Scan for the cell matching the given text and deliver its (x, y) coordinate at center. 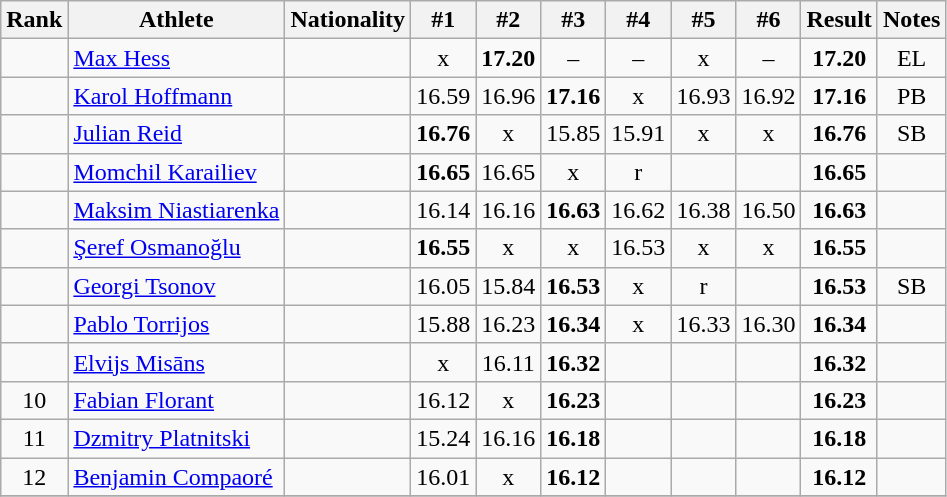
16.01 (444, 477)
Karol Hoffmann (176, 96)
16.33 (704, 324)
15.24 (444, 438)
#2 (508, 20)
16.30 (768, 324)
Momchil Karailiev (176, 172)
PB (911, 96)
15.88 (444, 324)
16.59 (444, 96)
Julian Reid (176, 134)
#3 (574, 20)
Benjamin Compaoré (176, 477)
Max Hess (176, 58)
15.91 (638, 134)
16.05 (444, 286)
Georgi Tsonov (176, 286)
16.62 (638, 210)
12 (34, 477)
Athlete (176, 20)
16.93 (704, 96)
10 (34, 400)
16.92 (768, 96)
Result (839, 20)
Elvijs Misāns (176, 362)
#6 (768, 20)
#1 (444, 20)
Nationality (348, 20)
16.14 (444, 210)
#5 (704, 20)
#4 (638, 20)
15.85 (574, 134)
Fabian Florant (176, 400)
Şeref Osmanoğlu (176, 248)
15.84 (508, 286)
16.96 (508, 96)
Pablo Torrijos (176, 324)
Maksim Niastiarenka (176, 210)
16.50 (768, 210)
Dzmitry Platnitski (176, 438)
Rank (34, 20)
EL (911, 58)
11 (34, 438)
16.11 (508, 362)
Notes (911, 20)
16.38 (704, 210)
